Provide the (X, Y) coordinate of the cell's center where the given text is located.  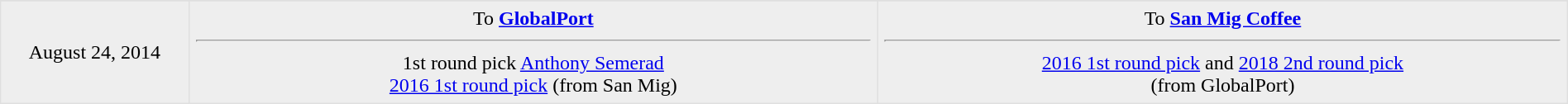
To GlobalPort 1st round pick Anthony Semerad2016 1st round pick (from San Mig) (533, 52)
To San Mig Coffee2016 1st round pick and 2018 2nd round pick(from GlobalPort) (1223, 52)
August 24, 2014 (94, 52)
